Find where the given text appears and provide that cell's center as [X, Y] coordinate. 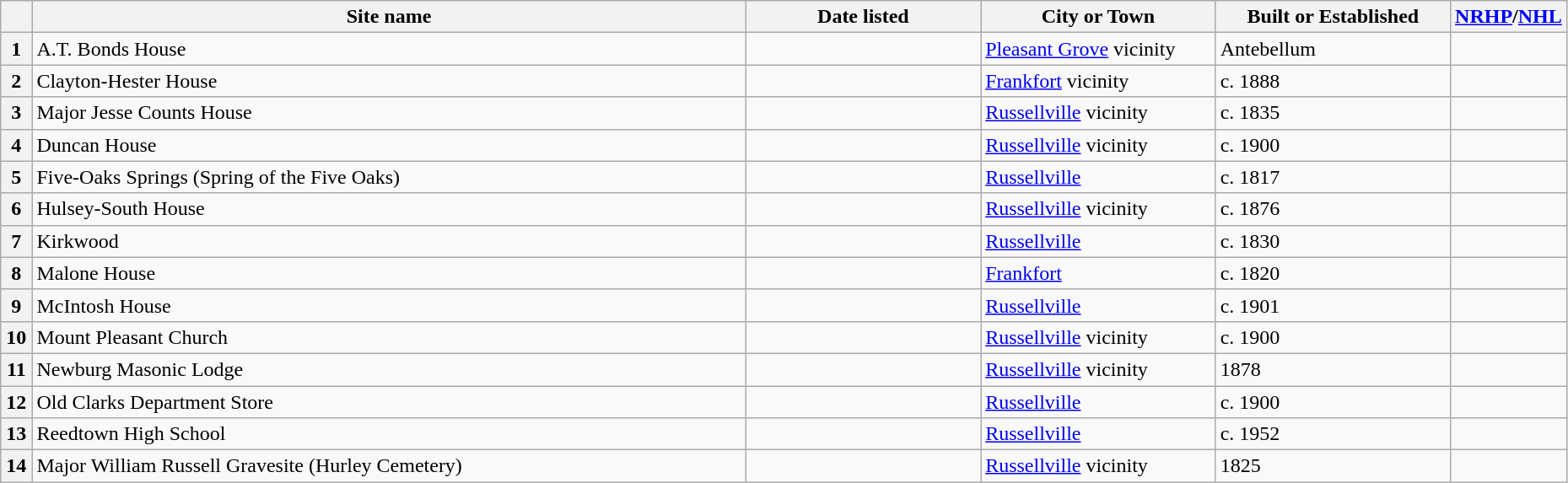
7 [17, 241]
c. 1817 [1333, 177]
c. 1952 [1333, 434]
c. 1901 [1333, 305]
A.T. Bonds House [389, 49]
Reedtown High School [389, 434]
Frankfort vicinity [1098, 81]
Kirkwood [389, 241]
Major William Russell Gravesite (Hurley Cemetery) [389, 466]
Five-Oaks Springs (Spring of the Five Oaks) [389, 177]
Built or Established [1333, 17]
10 [17, 337]
Antebellum [1333, 49]
1825 [1333, 466]
c. 1876 [1333, 209]
Pleasant Grove vicinity [1098, 49]
Major Jesse Counts House [389, 113]
Hulsey-South House [389, 209]
3 [17, 113]
NRHP/NHL [1509, 17]
11 [17, 369]
Frankfort [1098, 273]
12 [17, 402]
Duncan House [389, 145]
Malone House [389, 273]
Date listed [863, 17]
c. 1830 [1333, 241]
Clayton-Hester House [389, 81]
13 [17, 434]
Mount Pleasant Church [389, 337]
c. 1888 [1333, 81]
2 [17, 81]
14 [17, 466]
1878 [1333, 369]
6 [17, 209]
c. 1835 [1333, 113]
c. 1820 [1333, 273]
9 [17, 305]
Site name [389, 17]
Newburg Masonic Lodge [389, 369]
City or Town [1098, 17]
4 [17, 145]
8 [17, 273]
1 [17, 49]
Old Clarks Department Store [389, 402]
5 [17, 177]
McIntosh House [389, 305]
